Pinpoint the cell where the given text exists, returning its [X, Y] midpoint coordinate. 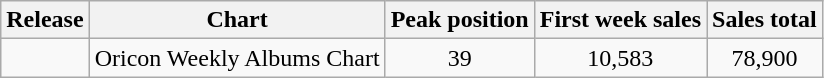
78,900 [765, 58]
Oricon Weekly Albums Chart [237, 58]
39 [460, 58]
Sales total [765, 20]
Peak position [460, 20]
First week sales [620, 20]
10,583 [620, 58]
Chart [237, 20]
Release [45, 20]
